Search for the cell housing the specified text and yield its [x, y] center coordinate. 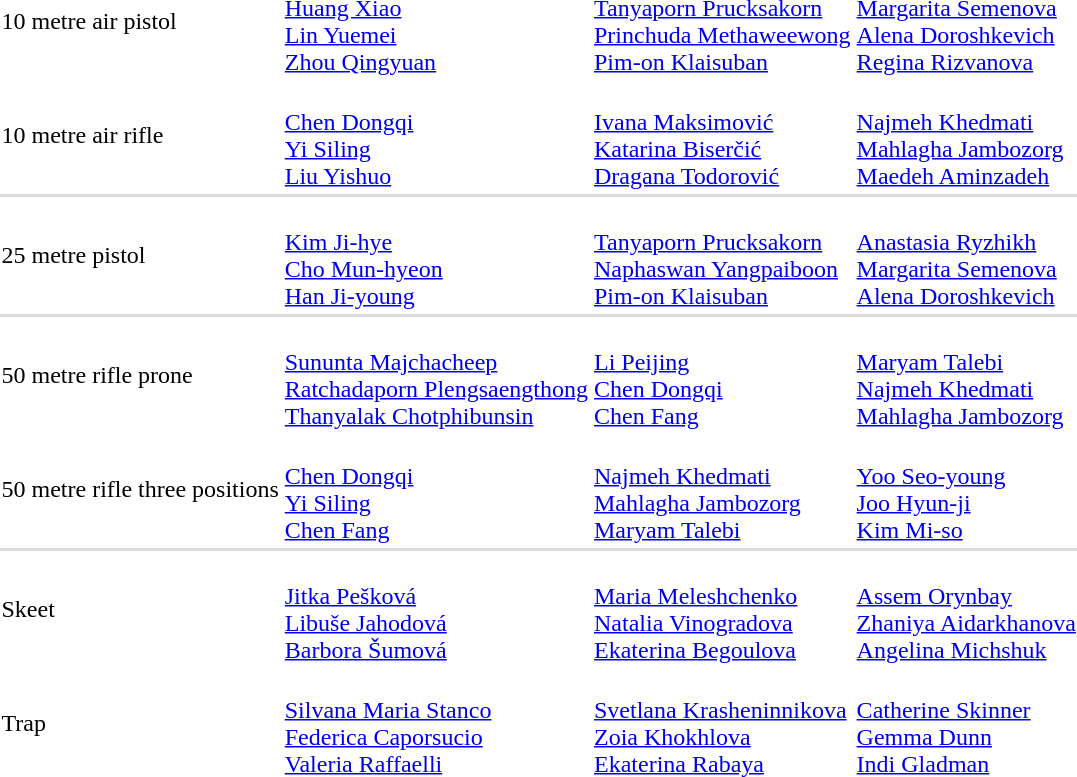
Najmeh KhedmatiMahlagha JambozorgMaedeh Aminzadeh [966, 136]
10 metre air rifle [140, 136]
Kim Ji-hyeCho Mun-hyeonHan Ji-young [436, 256]
Ivana MaksimovićKatarina BiserčićDragana Todorović [723, 136]
Jitka PeškováLibuše JahodováBarbora Šumová [436, 610]
Yoo Seo-youngJoo Hyun-jiKim Mi-so [966, 490]
Najmeh KhedmatiMahlagha JambozorgMaryam Talebi [723, 490]
Assem OrynbayZhaniya AidarkhanovaAngelina Michshuk [966, 610]
Maryam TalebiNajmeh KhedmatiMahlagha Jambozorg [966, 376]
Chen DongqiYi SilingChen Fang [436, 490]
Skeet [140, 610]
Anastasia RyzhikhMargarita SemenovaAlena Doroshkevich [966, 256]
50 metre rifle three positions [140, 490]
Sununta MajchacheepRatchadaporn PlengsaengthongThanyalak Chotphibunsin [436, 376]
Maria MeleshchenkoNatalia VinogradovaEkaterina Begoulova [723, 610]
Chen DongqiYi SilingLiu Yishuo [436, 136]
Li PeijingChen DongqiChen Fang [723, 376]
50 metre rifle prone [140, 376]
25 metre pistol [140, 256]
Tanyaporn PrucksakornNaphaswan YangpaiboonPim-on Klaisuban [723, 256]
